Locate the cell with the specified text and output its (x, y) center coordinate. 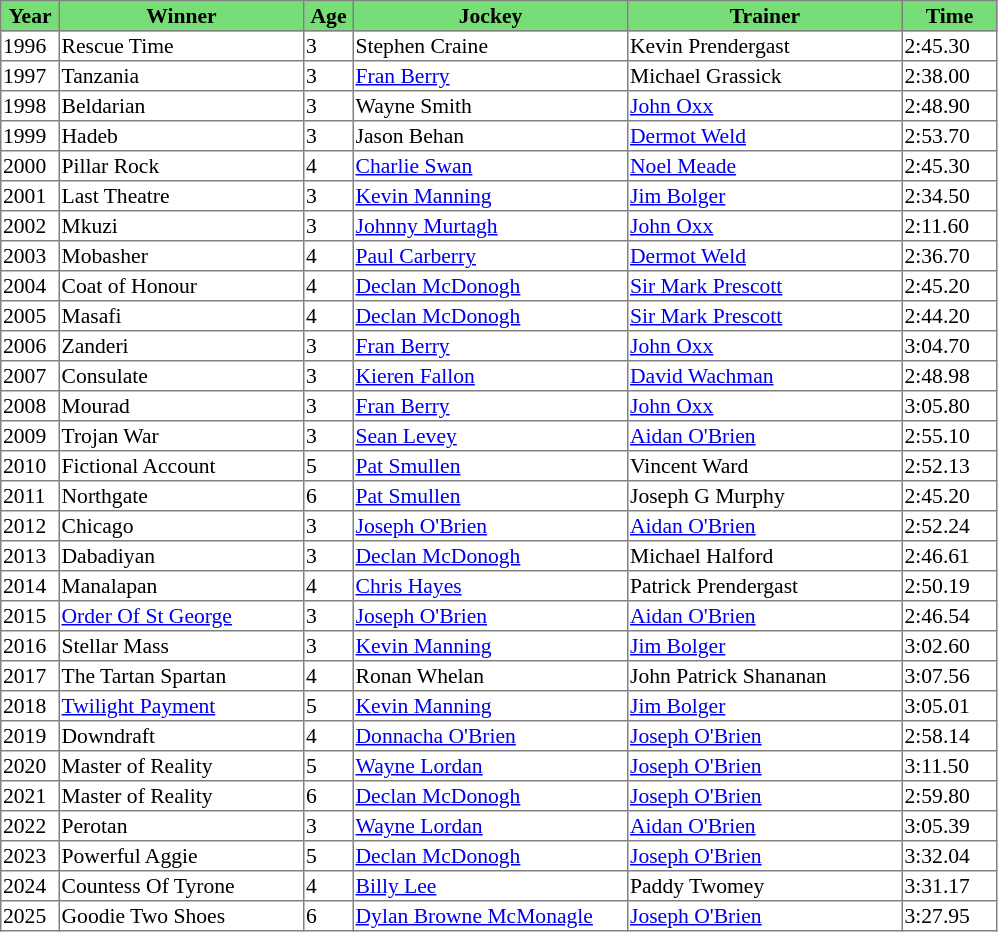
The Tartan Spartan (181, 676)
Stellar Mass (181, 646)
2020 (30, 766)
Perotan (181, 826)
Paul Carberry (490, 256)
2:53.70 (949, 136)
2:59.80 (949, 796)
2:50.19 (949, 586)
2:58.14 (949, 736)
Coat of Honour (181, 286)
2:55.10 (949, 436)
Order Of St George (181, 616)
2:52.13 (949, 466)
2:38.00 (949, 76)
Wayne Smith (490, 106)
2025 (30, 916)
Mobasher (181, 256)
Time (949, 16)
Goodie Two Shoes (181, 916)
2018 (30, 706)
1997 (30, 76)
Sean Levey (490, 436)
Billy Lee (490, 886)
Masafi (181, 316)
David Wachman (765, 376)
Beldarian (181, 106)
Jason Behan (490, 136)
2014 (30, 586)
Tanzania (181, 76)
2010 (30, 466)
Consulate (181, 376)
2:34.50 (949, 196)
1996 (30, 46)
Trainer (765, 16)
Dabadiyan (181, 556)
2:11.60 (949, 226)
2024 (30, 886)
2:48.90 (949, 106)
Fictional Account (181, 466)
Winner (181, 16)
3:02.60 (949, 646)
3:04.70 (949, 346)
2011 (30, 496)
2:46.61 (949, 556)
3:05.01 (949, 706)
Patrick Prendergast (765, 586)
2016 (30, 646)
3:07.56 (949, 676)
Johnny Murtagh (490, 226)
Last Theatre (181, 196)
Ronan Whelan (490, 676)
2001 (30, 196)
3:32.04 (949, 856)
2003 (30, 256)
1999 (30, 136)
Countess Of Tyrone (181, 886)
2017 (30, 676)
John Patrick Shananan (765, 676)
2015 (30, 616)
Age (329, 16)
Kevin Prendergast (765, 46)
2009 (30, 436)
Joseph G Murphy (765, 496)
Year (30, 16)
Paddy Twomey (765, 886)
2004 (30, 286)
2012 (30, 526)
Vincent Ward (765, 466)
Noel Meade (765, 166)
2:52.24 (949, 526)
3:27.95 (949, 916)
2013 (30, 556)
3:31.17 (949, 886)
Jockey (490, 16)
Michael Halford (765, 556)
2000 (30, 166)
2:48.98 (949, 376)
2022 (30, 826)
Powerful Aggie (181, 856)
Northgate (181, 496)
2005 (30, 316)
3:05.39 (949, 826)
Downdraft (181, 736)
Mkuzi (181, 226)
Pillar Rock (181, 166)
3:11.50 (949, 766)
2:46.54 (949, 616)
2008 (30, 406)
Chicago (181, 526)
Chris Hayes (490, 586)
2019 (30, 736)
2007 (30, 376)
2002 (30, 226)
2:44.20 (949, 316)
Hadeb (181, 136)
Kieren Fallon (490, 376)
Charlie Swan (490, 166)
2021 (30, 796)
Dylan Browne McMonagle (490, 916)
2023 (30, 856)
1998 (30, 106)
2006 (30, 346)
Mourad (181, 406)
Rescue Time (181, 46)
Trojan War (181, 436)
Twilight Payment (181, 706)
2:36.70 (949, 256)
Zanderi (181, 346)
Stephen Craine (490, 46)
3:05.80 (949, 406)
Donnacha O'Brien (490, 736)
Manalapan (181, 586)
Michael Grassick (765, 76)
